Detect which cell encompasses the target text, then output its (X, Y) center coordinate. 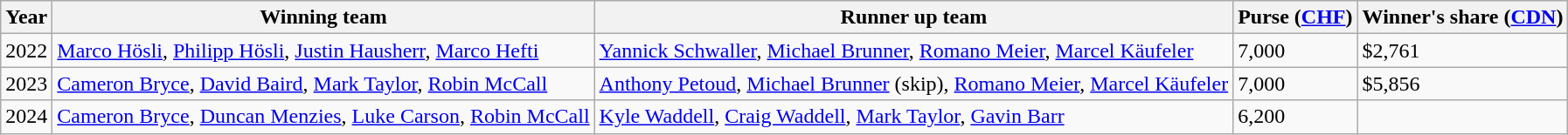
$2,761 (1463, 51)
2023 (26, 84)
2022 (26, 51)
Marco Hösli, Philipp Hösli, Justin Hausherr, Marco Hefti (323, 51)
Cameron Bryce, Duncan Menzies, Luke Carson, Robin McCall (323, 117)
6,200 (1295, 117)
$5,856 (1463, 84)
2024 (26, 117)
Winning team (323, 17)
Year (26, 17)
Anthony Petoud, Michael Brunner (skip), Romano Meier, Marcel Käufeler (914, 84)
Kyle Waddell, Craig Waddell, Mark Taylor, Gavin Barr (914, 117)
Yannick Schwaller, Michael Brunner, Romano Meier, Marcel Käufeler (914, 51)
Winner's share (CDN) (1463, 17)
Runner up team (914, 17)
Purse (CHF) (1295, 17)
Cameron Bryce, David Baird, Mark Taylor, Robin McCall (323, 84)
